Return (x, y) of the center of cell containing provided text 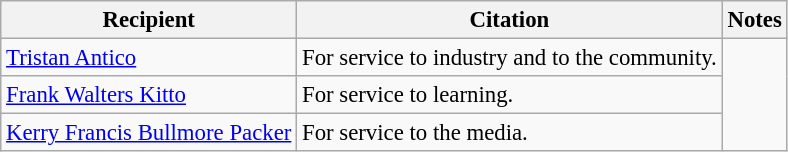
Citation (510, 20)
Kerry Francis Bullmore Packer (149, 133)
For service to the media. (510, 133)
Frank Walters Kitto (149, 95)
Notes (754, 20)
Tristan Antico (149, 58)
Recipient (149, 20)
For service to industry and to the community. (510, 58)
For service to learning. (510, 95)
